Output the (x, y) coordinate of the center of the cell containing the given text.  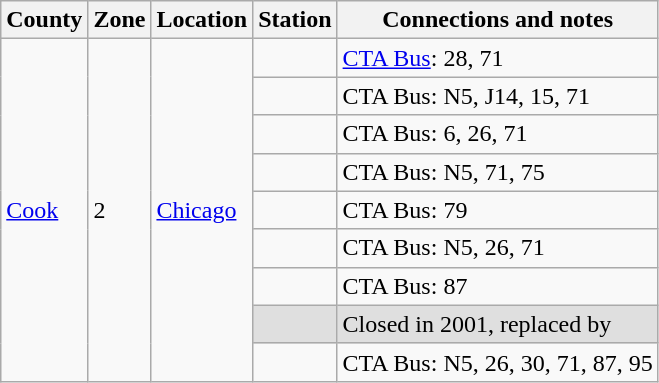
CTA Bus: N5, 71, 75 (498, 172)
Station (295, 20)
Zone (120, 20)
Connections and notes (498, 20)
CTA Bus: N5, 26, 71 (498, 248)
Chicago (202, 210)
CTA Bus: N5, 26, 30, 71, 87, 95 (498, 362)
Cook (44, 210)
Location (202, 20)
Closed in 2001, replaced by (498, 324)
CTA Bus: N5, J14, 15, 71 (498, 96)
2 (120, 210)
CTA Bus: 87 (498, 286)
CTA Bus: 6, 26, 71 (498, 134)
CTA Bus: 79 (498, 210)
CTA Bus: 28, 71 (498, 58)
County (44, 20)
